Capture the cell that displays the provided text and extract its (X, Y) central coordinate. 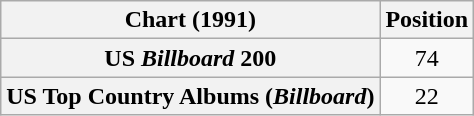
74 (427, 58)
US Billboard 200 (190, 58)
Chart (1991) (190, 20)
Position (427, 20)
US Top Country Albums (Billboard) (190, 96)
22 (427, 96)
